Search for the cell housing the specified text and yield its [X, Y] center coordinate. 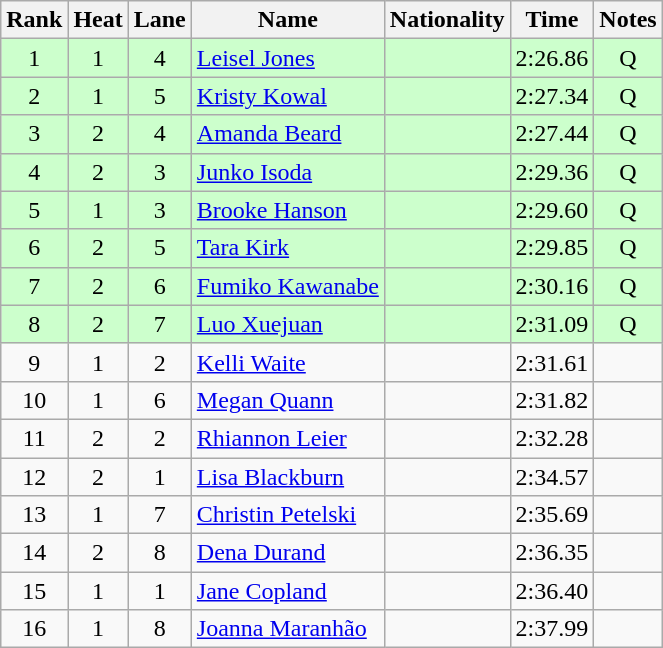
2:29.36 [552, 172]
Tara Kirk [288, 248]
Heat [98, 20]
2:29.85 [552, 248]
2:36.40 [552, 591]
11 [34, 438]
Nationality [447, 20]
Jane Copland [288, 591]
Junko Isoda [288, 172]
Lisa Blackburn [288, 477]
2:31.61 [552, 362]
Luo Xuejuan [288, 324]
9 [34, 362]
10 [34, 400]
2:31.82 [552, 400]
Rank [34, 20]
2:32.28 [552, 438]
13 [34, 515]
Lane [160, 20]
Brooke Hanson [288, 210]
Kelli Waite [288, 362]
Rhiannon Leier [288, 438]
Name [288, 20]
Dena Durand [288, 553]
2:35.69 [552, 515]
Megan Quann [288, 400]
Christin Petelski [288, 515]
2:27.34 [552, 96]
Time [552, 20]
16 [34, 629]
Joanna Maranhão [288, 629]
2:26.86 [552, 58]
12 [34, 477]
Amanda Beard [288, 134]
15 [34, 591]
Leisel Jones [288, 58]
2:30.16 [552, 286]
Notes [628, 20]
14 [34, 553]
Fumiko Kawanabe [288, 286]
2:36.35 [552, 553]
Kristy Kowal [288, 96]
2:37.99 [552, 629]
2:31.09 [552, 324]
2:34.57 [552, 477]
2:29.60 [552, 210]
2:27.44 [552, 134]
